For the text-containing cell, return its midpoint in [x, y] coordinate format. 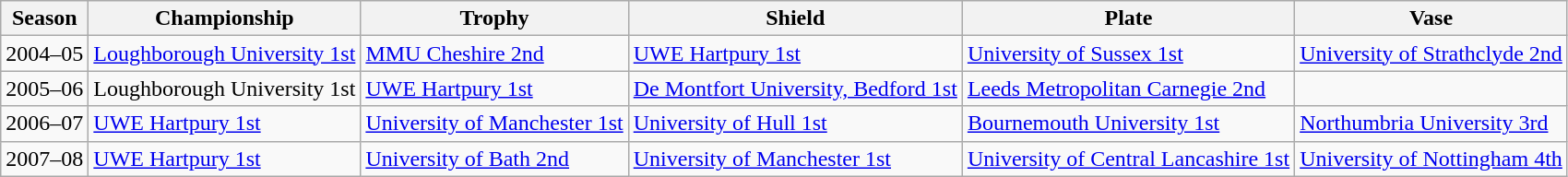
MMU Cheshire 2nd [494, 53]
2005–06 [44, 88]
Shield [795, 18]
Championship [225, 18]
University of Central Lancashire 1st [1128, 159]
Trophy [494, 18]
University of Nottingham 4th [1431, 159]
Season [44, 18]
Northumbria University 3rd [1431, 124]
Leeds Metropolitan Carnegie 2nd [1128, 88]
University of Hull 1st [795, 124]
University of Strathclyde 2nd [1431, 53]
2007–08 [44, 159]
Bournemouth University 1st [1128, 124]
University of Sussex 1st [1128, 53]
De Montfort University, Bedford 1st [795, 88]
University of Bath 2nd [494, 159]
Plate [1128, 18]
Vase [1431, 18]
2004–05 [44, 53]
2006–07 [44, 124]
